Identify which cell holds the provided text, then report its [x, y] central coordinate. 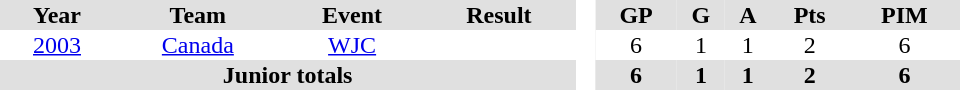
Team [198, 15]
G [701, 15]
GP [636, 15]
PIM [904, 15]
Result [500, 15]
Canada [198, 45]
2003 [57, 45]
Year [57, 15]
Event [352, 15]
Junior totals [288, 75]
Pts [810, 15]
WJC [352, 45]
A [748, 15]
